Identify which cell holds the provided text, then report its [X, Y] central coordinate. 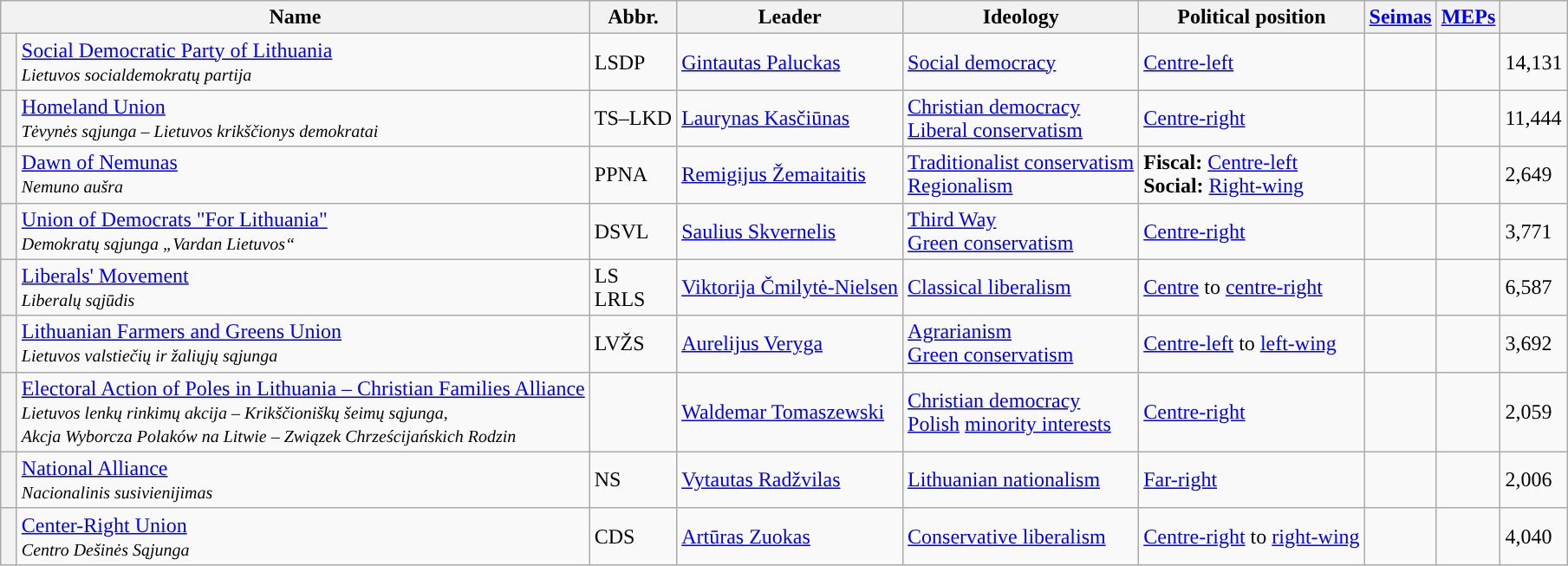
Union of Democrats "For Lithuania" Demokratų sąjunga „Vardan Lietuvos“ [303, 231]
Center-Right Union Centro Dešinės Sąjunga [303, 536]
CDS [633, 536]
DSVL [633, 231]
LVŽS [633, 343]
Christian democracyLiberal conservatism [1021, 118]
Vytautas Radžvilas [791, 480]
Aurelijus Veryga [791, 343]
11,444 [1534, 118]
Laurynas Kasčiūnas [791, 118]
Christian democracyPolish minority interests [1021, 412]
Gintautas Paluckas [791, 62]
2,059 [1534, 412]
Seimas [1401, 17]
Third WayGreen conservatism [1021, 231]
Leader [791, 17]
Far-right [1252, 480]
Classical liberalism [1021, 288]
Name [296, 17]
14,131 [1534, 62]
Fiscal: Centre-leftSocial: Right-wing [1252, 175]
Lithuanian nationalism [1021, 480]
Agrarianism Green conservatism [1021, 343]
3,692 [1534, 343]
Liberals' Movement Liberalų sąjūdis [303, 288]
PPNA [633, 175]
Social democracy [1021, 62]
Centre-right to right-wing [1252, 536]
4,040 [1534, 536]
Traditionalist conservatismRegionalism [1021, 175]
Centre-left to left-wing [1252, 343]
TS–LKD [633, 118]
National Alliance Nacionalinis susivienijimas [303, 480]
MEPs [1468, 17]
Dawn of Nemunas Nemuno aušra [303, 175]
Social Democratic Party of Lithuania Lietuvos socialdemokratų partija [303, 62]
Centre to centre-right [1252, 288]
Artūras Zuokas [791, 536]
Conservative liberalism [1021, 536]
6,587 [1534, 288]
Viktorija Čmilytė-Nielsen [791, 288]
Centre-left [1252, 62]
Political position [1252, 17]
Waldemar Tomaszewski [791, 412]
2,649 [1534, 175]
LSLRLS [633, 288]
LSDP [633, 62]
Ideology [1021, 17]
Remigijus Žemaitaitis [791, 175]
Lithuanian Farmers and Greens Union Lietuvos valstiečių ir žaliųjų sąjunga [303, 343]
Saulius Skvernelis [791, 231]
Abbr. [633, 17]
3,771 [1534, 231]
2,006 [1534, 480]
NS [633, 480]
Homeland Union Tėvynės sąjunga – Lietuvos krikščionys demokratai [303, 118]
